Search for the cell housing the specified text and yield its (x, y) center coordinate. 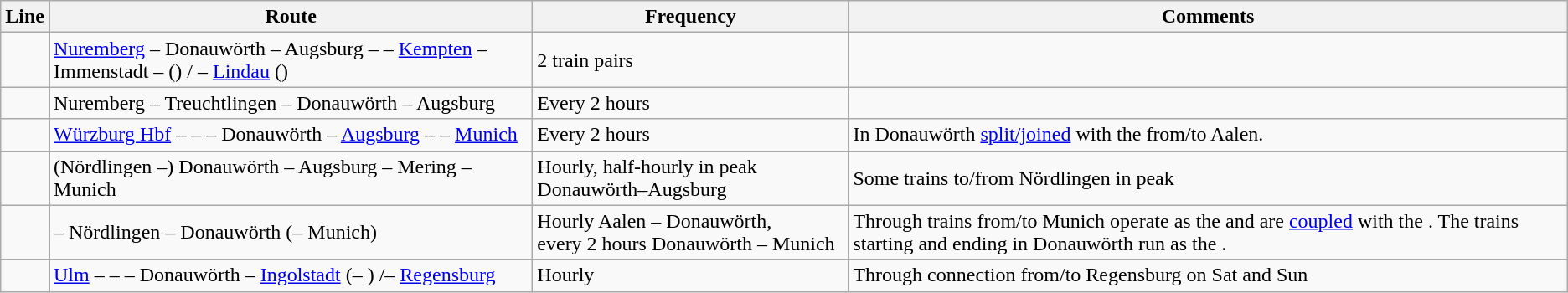
In Donauwörth split/joined with the from/to Aalen. (1208, 135)
– Nördlingen – Donauwörth (– Munich) (290, 233)
(Nördlingen –) Donauwörth – Augsburg – Mering – Munich (290, 177)
Nuremberg – Treuchtlingen – Donauwörth – Augsburg (290, 103)
Line (25, 17)
Hourly (690, 275)
Würzburg Hbf – – – Donauwörth – Augsburg – – Munich (290, 135)
2 train pairs (690, 60)
Comments (1208, 17)
Hourly Aalen – Donauwörth,every 2 hours Donauwörth – Munich (690, 233)
Nuremberg – Donauwörth – Augsburg – – Kempten – Immenstadt – () / – Lindau () (290, 60)
Through trains from/to Munich operate as the and are coupled with the . The trains starting and ending in Donauwörth run as the . (1208, 233)
Hourly, half-hourly in peak Donauwörth–Augsburg (690, 177)
Through connection from/to Regensburg on Sat and Sun (1208, 275)
Ulm – – – Donauwörth – Ingolstadt (– ) /– Regensburg (290, 275)
Frequency (690, 17)
Some trains to/from Nördlingen in peak (1208, 177)
Route (290, 17)
